Pinpoint the cell where the given text exists, returning its [X, Y] midpoint coordinate. 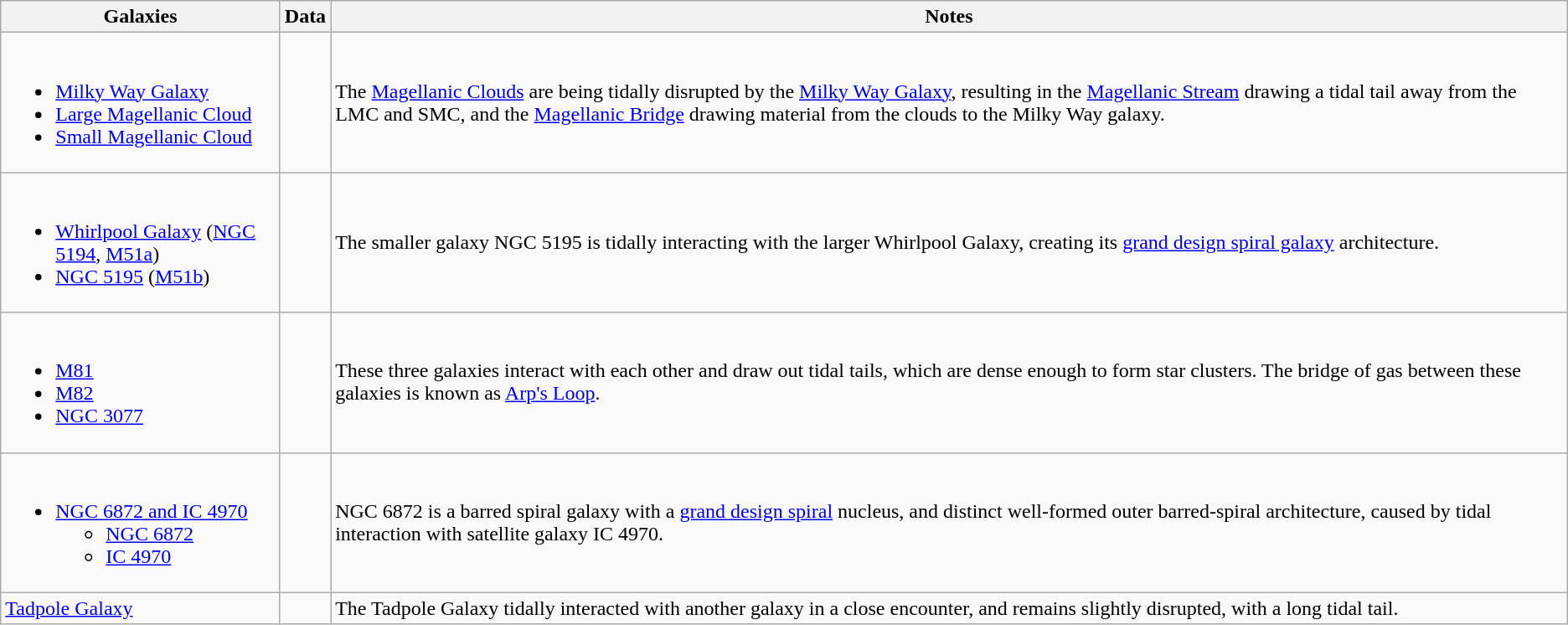
The Tadpole Galaxy tidally interacted with another galaxy in a close encounter, and remains slightly disrupted, with a long tidal tail. [950, 608]
Data [305, 17]
Notes [950, 17]
Tadpole Galaxy [141, 608]
Galaxies [141, 17]
Milky Way GalaxyLarge Magellanic CloudSmall Magellanic Cloud [141, 102]
M81M82NGC 3077 [141, 382]
NGC 6872 and IC 4970NGC 6872IC 4970 [141, 523]
Whirlpool Galaxy (NGC 5194, M51a)NGC 5195 (M51b) [141, 243]
The smaller galaxy NGC 5195 is tidally interacting with the larger Whirlpool Galaxy, creating its grand design spiral galaxy architecture. [950, 243]
